For the text-containing cell, return its midpoint in [x, y] coordinate format. 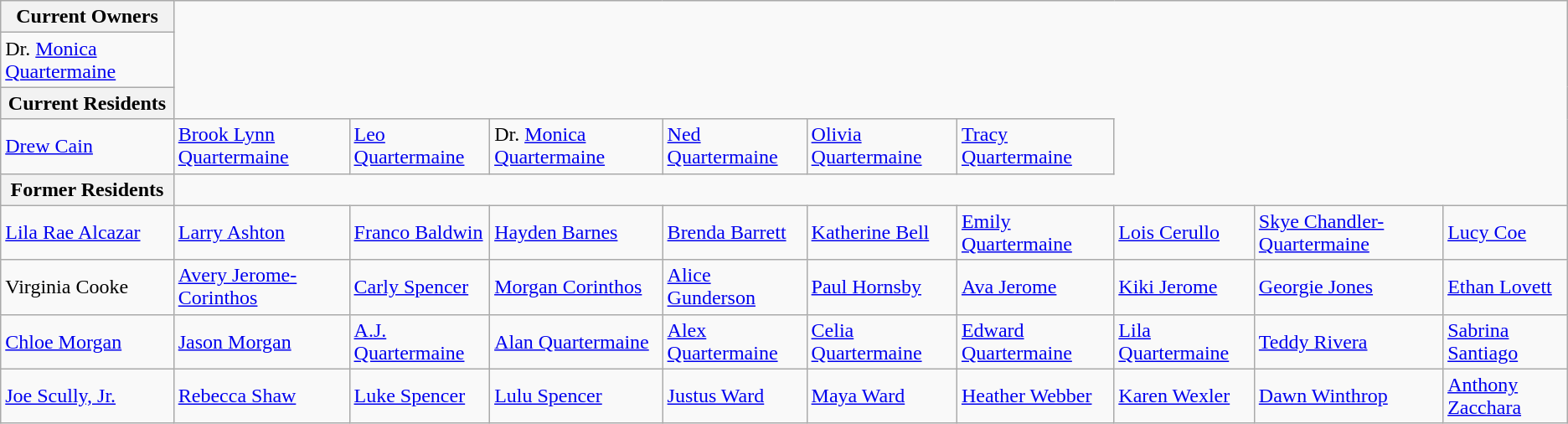
Lila Quartermaine [1184, 342]
Karen Wexler [1184, 396]
Rebecca Shaw [261, 396]
A.J. Quartermaine [420, 342]
Ava Jerome [1035, 287]
Maya Ward [881, 396]
Justus Ward [735, 396]
Celia Quartermaine [881, 342]
Lucy Coe [1506, 233]
Jason Morgan [261, 342]
Luke Spencer [420, 396]
Current Owners [87, 17]
Lois Cerullo [1184, 233]
Alan Quartermaine [576, 342]
Lulu Spencer [576, 396]
Ned Quartermaine [735, 146]
Teddy Rivera [1349, 342]
Hayden Barnes [576, 233]
Lila Rae Alcazar [87, 233]
Brook Lynn Quartermaine [261, 146]
Chloe Morgan [87, 342]
Franco Baldwin [420, 233]
Skye Chandler-Quartermaine [1349, 233]
Drew Cain [87, 146]
Morgan Corinthos [576, 287]
Edward Quartermaine [1035, 342]
Virginia Cooke [87, 287]
Kiki Jerome [1184, 287]
Emily Quartermaine [1035, 233]
Anthony Zacchara [1506, 396]
Brenda Barrett [735, 233]
Paul Hornsby [881, 287]
Alex Quartermaine [735, 342]
Dawn Winthrop [1349, 396]
Olivia Quartermaine [881, 146]
Heather Webber [1035, 396]
Current Residents [87, 103]
Tracy Quartermaine [1035, 146]
Ethan Lovett [1506, 287]
Carly Spencer [420, 287]
Georgie Jones [1349, 287]
Leo Quartermaine [420, 146]
Former Residents [87, 189]
Larry Ashton [261, 233]
Sabrina Santiago [1506, 342]
Avery Jerome-Corinthos [261, 287]
Joe Scully, Jr. [87, 396]
Alice Gunderson [735, 287]
Katherine Bell [881, 233]
